Search for the cell housing the specified text and yield its (x, y) center coordinate. 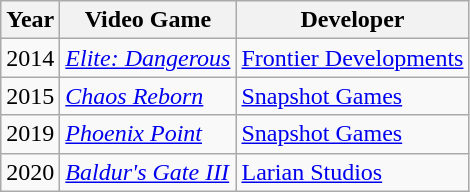
2019 (30, 134)
Video Game (148, 20)
Larian Studios (352, 172)
Baldur's Gate III (148, 172)
Frontier Developments (352, 58)
Phoenix Point (148, 134)
2015 (30, 96)
Elite: Dangerous (148, 58)
Chaos Reborn (148, 96)
Developer (352, 20)
Year (30, 20)
2014 (30, 58)
2020 (30, 172)
